Detect which cell encompasses the target text, then output its (X, Y) center coordinate. 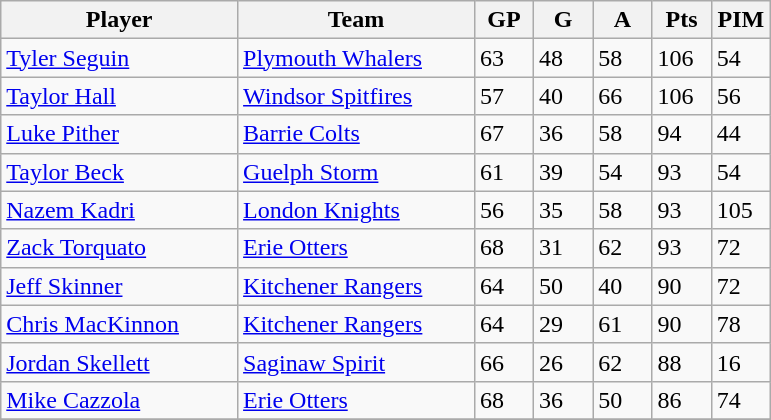
London Knights (356, 210)
Taylor Beck (120, 172)
Mike Cazzola (120, 400)
78 (740, 324)
Guelph Storm (356, 172)
Tyler Seguin (120, 58)
Player (120, 20)
Team (356, 20)
74 (740, 400)
67 (504, 134)
44 (740, 134)
Saginaw Spirit (356, 362)
Chris MacKinnon (120, 324)
Barrie Colts (356, 134)
Taylor Hall (120, 96)
48 (564, 58)
16 (740, 362)
Luke Pither (120, 134)
Zack Torquato (120, 248)
Nazem Kadri (120, 210)
Windsor Spitfires (356, 96)
PIM (740, 20)
88 (682, 362)
Jordan Skellett (120, 362)
GP (504, 20)
105 (740, 210)
57 (504, 96)
39 (564, 172)
86 (682, 400)
26 (564, 362)
Jeff Skinner (120, 286)
35 (564, 210)
94 (682, 134)
Plymouth Whalers (356, 58)
31 (564, 248)
63 (504, 58)
G (564, 20)
29 (564, 324)
A (622, 20)
Pts (682, 20)
